Capture the cell that displays the provided text and extract its (X, Y) central coordinate. 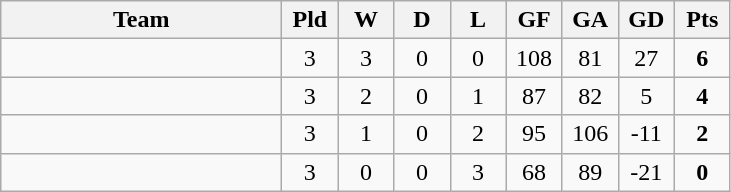
Pld (310, 20)
-11 (646, 134)
W (366, 20)
81 (590, 58)
89 (590, 172)
4 (702, 96)
87 (534, 96)
6 (702, 58)
Team (142, 20)
D (422, 20)
GA (590, 20)
L (478, 20)
95 (534, 134)
GF (534, 20)
-21 (646, 172)
5 (646, 96)
Pts (702, 20)
68 (534, 172)
82 (590, 96)
GD (646, 20)
106 (590, 134)
27 (646, 58)
108 (534, 58)
